Output the (x, y) coordinate of the center of the cell containing the given text.  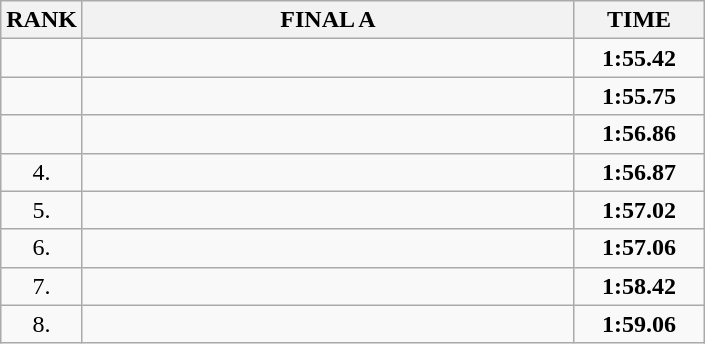
1:58.42 (640, 286)
6. (42, 248)
RANK (42, 20)
1:56.87 (640, 172)
1:59.06 (640, 324)
8. (42, 324)
1:55.75 (640, 96)
1:56.86 (640, 134)
FINAL A (328, 20)
4. (42, 172)
7. (42, 286)
1:57.06 (640, 248)
TIME (640, 20)
5. (42, 210)
1:55.42 (640, 58)
1:57.02 (640, 210)
